Detect which cell encompasses the target text, then output its [X, Y] center coordinate. 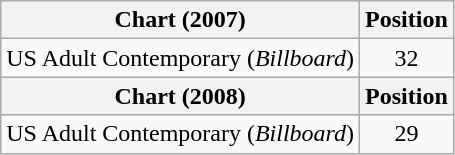
Chart (2008) [180, 96]
29 [407, 134]
32 [407, 58]
Chart (2007) [180, 20]
